Search for the cell housing the specified text and yield its (X, Y) center coordinate. 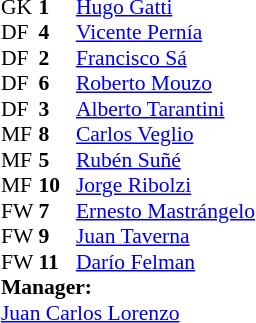
10 (57, 185)
Rubén Suñé (166, 160)
2 (57, 58)
Francisco Sá (166, 58)
6 (57, 83)
Manager: (128, 287)
Ernesto Mastrángelo (166, 211)
Jorge Ribolzi (166, 185)
8 (57, 135)
11 (57, 262)
4 (57, 33)
Carlos Veglio (166, 135)
Darío Felman (166, 262)
Juan Taverna (166, 237)
9 (57, 237)
5 (57, 160)
Alberto Tarantini (166, 109)
Vicente Pernía (166, 33)
Roberto Mouzo (166, 83)
7 (57, 211)
3 (57, 109)
